Return the (X, Y) coordinate for the center point of the cell that contains the specified text.  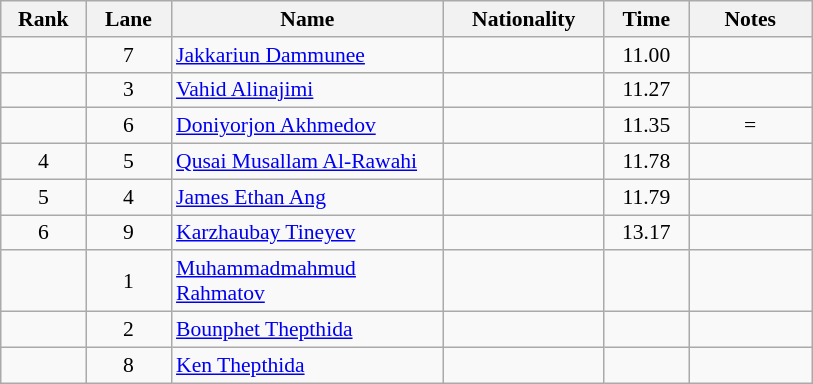
11.00 (646, 55)
Jakkariun Dammunee (308, 55)
Time (646, 19)
11.79 (646, 197)
8 (128, 365)
Rank (44, 19)
James Ethan Ang (308, 197)
Vahid Alinajimi (308, 90)
11.27 (646, 90)
3 (128, 90)
7 (128, 55)
13.17 (646, 233)
Name (308, 19)
Nationality (524, 19)
11.78 (646, 162)
Qusai Musallam Al-Rawahi (308, 162)
Karzhaubay Tineyev (308, 233)
11.35 (646, 126)
Notes (750, 19)
9 (128, 233)
Lane (128, 19)
Bounphet Thepthida (308, 330)
Ken Thepthida (308, 365)
2 (128, 330)
Muhammadmahmud Rahmatov (308, 282)
1 (128, 282)
Doniyorjon Akhmedov (308, 126)
= (750, 126)
